Scan for the cell matching the given text and deliver its (X, Y) coordinate at center. 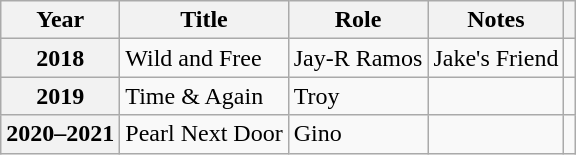
2020–2021 (60, 134)
Troy (358, 96)
Notes (496, 20)
Pearl Next Door (204, 134)
2019 (60, 96)
Year (60, 20)
2018 (60, 58)
Jay-R Ramos (358, 58)
Gino (358, 134)
Title (204, 20)
Jake's Friend (496, 58)
Time & Again (204, 96)
Role (358, 20)
Wild and Free (204, 58)
